Scan for the cell matching the given text and deliver its [X, Y] coordinate at center. 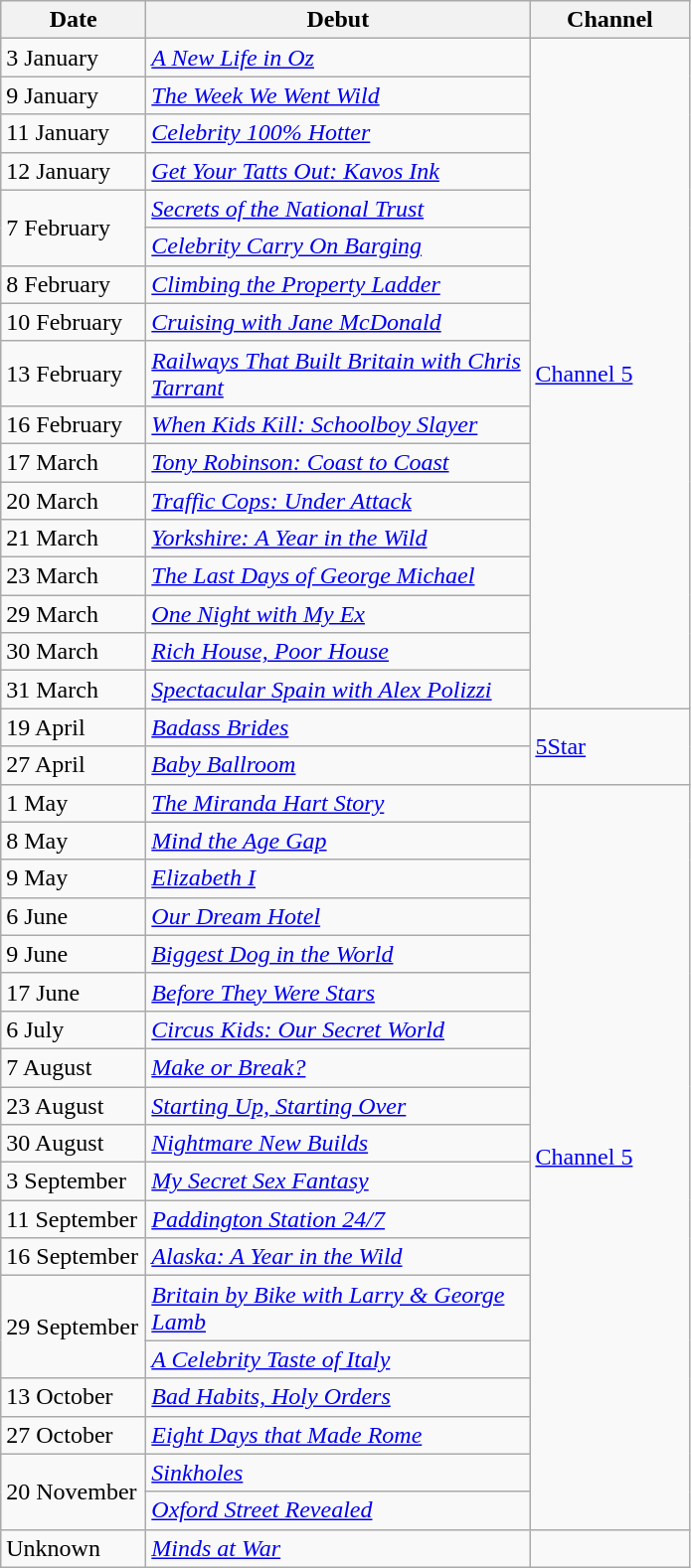
Biggest Dog in the World [338, 954]
6 June [74, 916]
Sinkholes [338, 1473]
Nightmare New Builds [338, 1144]
21 March [74, 539]
23 August [74, 1106]
Date [74, 20]
13 October [74, 1397]
Spectacular Spain with Alex Polizzi [338, 690]
Celebrity 100% Hotter [338, 133]
A Celebrity Taste of Italy [338, 1359]
30 August [74, 1144]
Elizabeth I [338, 878]
31 March [74, 690]
Alaska: A Year in the Wild [338, 1257]
Bad Habits, Holy Orders [338, 1397]
11 January [74, 133]
20 March [74, 500]
9 January [74, 95]
My Secret Sex Fantasy [338, 1181]
27 October [74, 1435]
Debut [338, 20]
30 March [74, 652]
1 May [74, 803]
Unknown [74, 1548]
The Last Days of George Michael [338, 576]
9 May [74, 878]
9 June [74, 954]
Railways That Built Britain with Chris Tarrant [338, 374]
Celebrity Carry On Barging [338, 246]
Secrets of the National Trust [338, 209]
3 January [74, 58]
8 May [74, 841]
10 February [74, 322]
3 September [74, 1181]
19 April [74, 727]
When Kids Kill: Schoolboy Slayer [338, 424]
Get Your Tatts Out: Kavos Ink [338, 171]
Tony Robinson: Coast to Coast [338, 462]
Climbing the Property Ladder [338, 284]
Channel [610, 20]
16 September [74, 1257]
Mind the Age Gap [338, 841]
23 March [74, 576]
16 February [74, 424]
12 January [74, 171]
Eight Days that Made Rome [338, 1435]
29 March [74, 614]
Starting Up, Starting Over [338, 1106]
Britain by Bike with Larry & George Lamb [338, 1308]
6 July [74, 1029]
Rich House, Poor House [338, 652]
11 September [74, 1219]
Oxford Street Revealed [338, 1510]
7 February [74, 228]
Yorkshire: A Year in the Wild [338, 539]
20 November [74, 1491]
29 September [74, 1328]
Before They Were Stars [338, 992]
7 August [74, 1067]
The Week We Went Wild [338, 95]
13 February [74, 374]
The Miranda Hart Story [338, 803]
Baby Ballroom [338, 765]
Traffic Cops: Under Attack [338, 500]
Badass Brides [338, 727]
Paddington Station 24/7 [338, 1219]
27 April [74, 765]
17 June [74, 992]
Circus Kids: Our Secret World [338, 1029]
17 March [74, 462]
Our Dream Hotel [338, 916]
5Star [610, 746]
A New Life in Oz [338, 58]
Make or Break? [338, 1067]
Cruising with Jane McDonald [338, 322]
8 February [74, 284]
Minds at War [338, 1548]
One Night with My Ex [338, 614]
